Determine the (X, Y) coordinate at the center of the cell enclosing the given text.  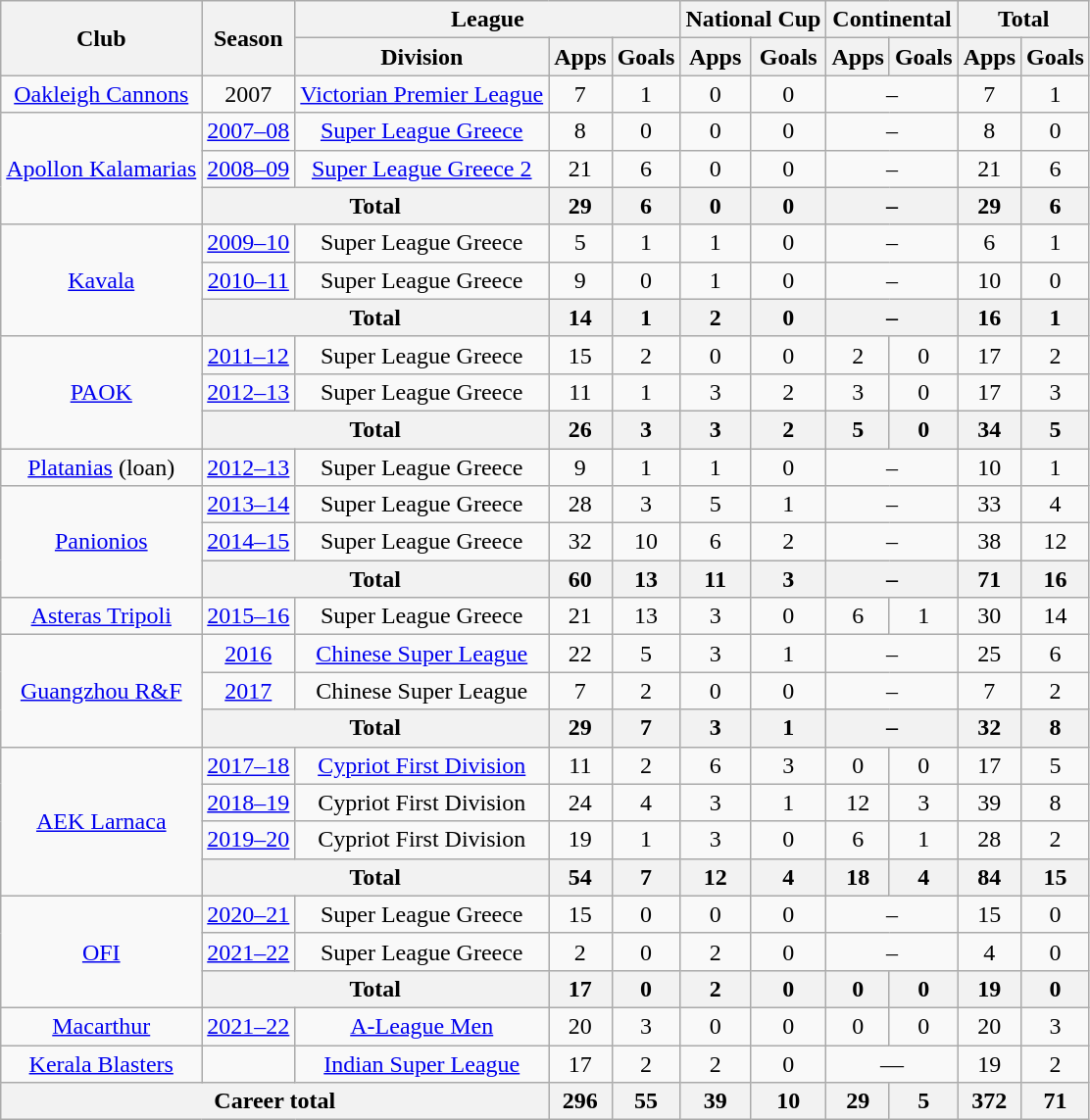
84 (989, 877)
54 (580, 877)
2017–18 (249, 765)
2016 (249, 654)
Division (421, 57)
38 (989, 542)
AEK Larnaca (102, 821)
372 (989, 1101)
55 (646, 1101)
Apollon Kalamarias (102, 169)
OFI (102, 951)
25 (989, 654)
2013–14 (249, 505)
Continental (892, 20)
Season (249, 38)
18 (858, 877)
Indian Super League (421, 1063)
30 (989, 616)
296 (580, 1101)
Guangzhou R&F (102, 691)
2019–20 (249, 840)
Asteras Tripoli (102, 616)
2017 (249, 691)
Macarthur (102, 1026)
Career total (274, 1101)
Platanias (loan) (102, 467)
60 (580, 579)
24 (580, 803)
34 (989, 429)
2009–10 (249, 243)
2010–11 (249, 280)
Club (102, 38)
33 (989, 505)
26 (580, 429)
Kerala Blasters (102, 1063)
2015–16 (249, 616)
Kavala (102, 280)
— (892, 1063)
2018–19 (249, 803)
2008–09 (249, 169)
2014–15 (249, 542)
22 (580, 654)
Oakleigh Cannons (102, 94)
Panionios (102, 542)
League (488, 20)
National Cup (753, 20)
2007–08 (249, 131)
2011–12 (249, 355)
2007 (249, 94)
PAOK (102, 392)
2020–21 (249, 914)
A-League Men (421, 1026)
Super League Greece 2 (421, 169)
Victorian Premier League (421, 94)
